Determine the [x, y] coordinate at the center of the cell enclosing the given text.  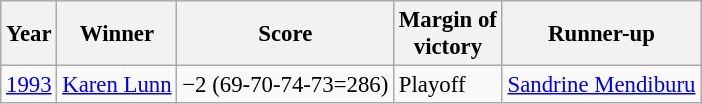
Karen Lunn [117, 85]
Playoff [448, 85]
1993 [29, 85]
Year [29, 34]
Winner [117, 34]
Score [286, 34]
Runner-up [602, 34]
−2 (69-70-74-73=286) [286, 85]
Sandrine Mendiburu [602, 85]
Margin ofvictory [448, 34]
